Identify which cell holds the provided text, then report its (x, y) central coordinate. 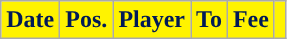
To (210, 20)
Date (30, 20)
Fee (250, 20)
Player (152, 20)
Pos. (86, 20)
